Search for the cell housing the specified text and yield its [X, Y] center coordinate. 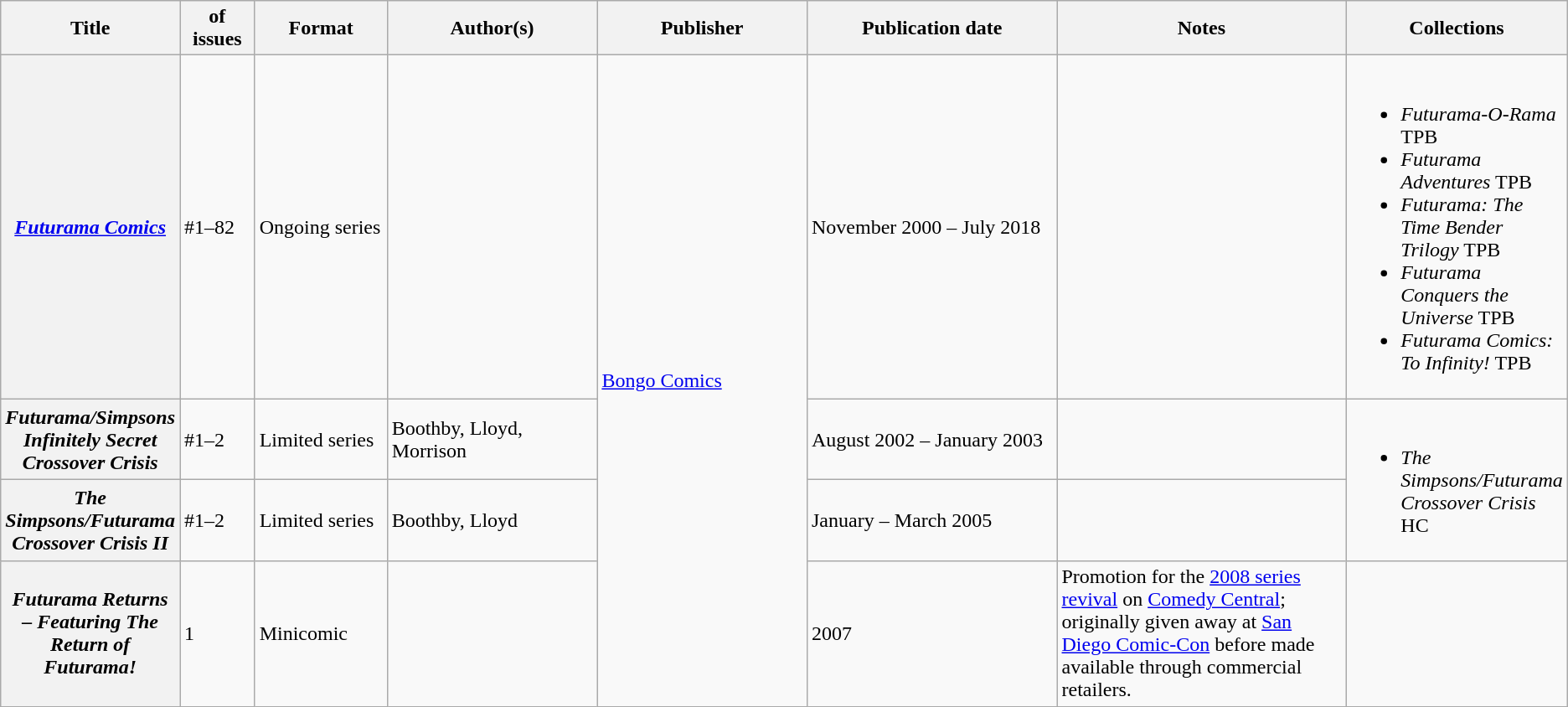
Ongoing series [321, 227]
Minicomic [321, 633]
Bongo Comics [702, 380]
Futurama Returns – Featuring The Return of Futurama! [90, 633]
Notes [1201, 28]
Collections [1457, 28]
August 2002 – January 2003 [931, 439]
November 2000 – July 2018 [931, 227]
Author(s) [493, 28]
Format [321, 28]
January – March 2005 [931, 521]
Publication date [931, 28]
Boothby, Lloyd, Morrison [493, 439]
Futurama Comics [90, 227]
#1–82 [218, 227]
Futurama-O-Rama TPBFuturama Adventures TPBFuturama: The Time Bender Trilogy TPBFuturama Conquers the Universe TPBFuturama Comics: To Infinity! TPB [1457, 227]
Publisher [702, 28]
Futurama/Simpsons Infinitely Secret Crossover Crisis [90, 439]
The Simpsons/Futurama Crossover Crisis HC [1457, 480]
Title [90, 28]
Boothby, Lloyd [493, 521]
2007 [931, 633]
1 [218, 633]
The Simpsons/Futurama Crossover Crisis II [90, 521]
of issues [218, 28]
